Return (x, y) of the center of cell containing provided text 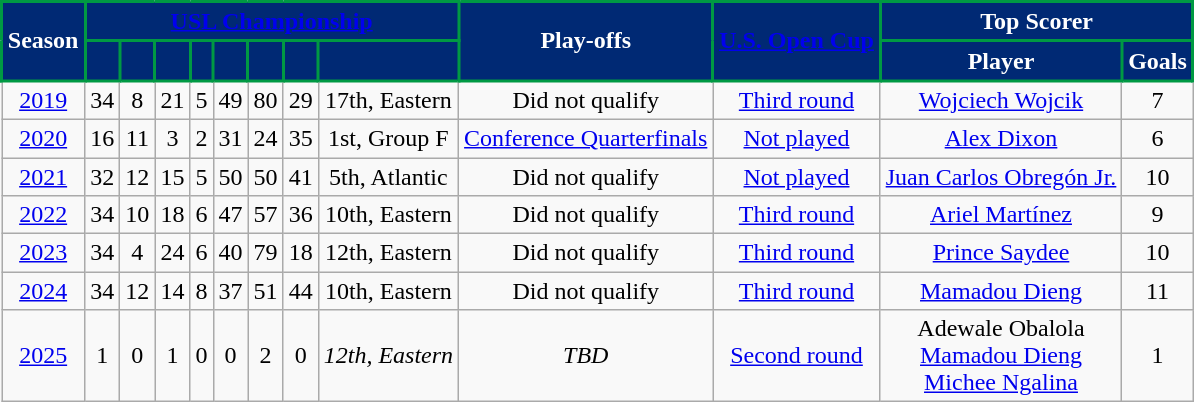
44 (300, 291)
57 (266, 215)
15 (172, 177)
31 (230, 138)
USL Championship (272, 22)
5th, Atlantic (388, 177)
3 (172, 138)
Conference Quarterfinals (586, 138)
2021 (44, 177)
51 (266, 291)
7 (1158, 100)
29 (300, 100)
41 (300, 177)
79 (266, 253)
21 (172, 100)
2020 (44, 138)
17th, Eastern (388, 100)
Wojciech Wojcik (1001, 100)
TBD (586, 356)
Season (44, 42)
Adewale Obalola Mamadou Dieng Michee Ngalina (1001, 356)
4 (138, 253)
Prince Saydee (1001, 253)
37 (230, 291)
2024 (44, 291)
1st, Group F (388, 138)
2025 (44, 356)
16 (102, 138)
14 (172, 291)
47 (230, 215)
Goals (1158, 61)
Player (1001, 61)
2019 (44, 100)
Mamadou Dieng (1001, 291)
Juan Carlos Obregón Jr. (1001, 177)
49 (230, 100)
80 (266, 100)
2023 (44, 253)
35 (300, 138)
32 (102, 177)
Play-offs (586, 42)
Second round (796, 356)
9 (1158, 215)
36 (300, 215)
Alex Dixon (1001, 138)
40 (230, 253)
Top Scorer (1036, 22)
2022 (44, 215)
Ariel Martínez (1001, 215)
U.S. Open Cup (796, 42)
